Locate the cell with the specified text and output its [X, Y] center coordinate. 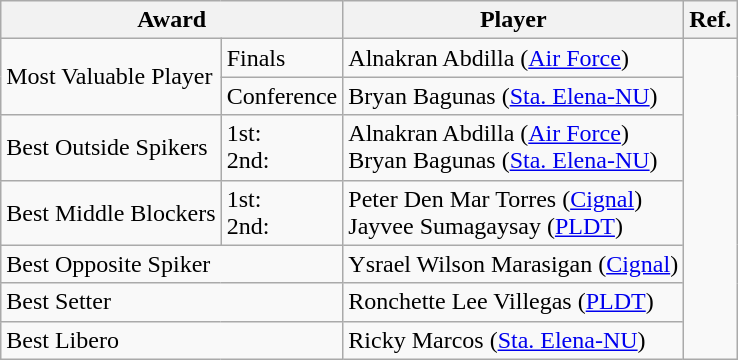
Finals [282, 58]
Best Setter [172, 302]
Player [514, 20]
Ricky Marcos (Sta. Elena-NU) [514, 340]
Best Middle Blockers [111, 212]
Bryan Bagunas (Sta. Elena-NU) [514, 96]
Peter Den Mar Torres (Cignal)Jayvee Sumagaysay (PLDT) [514, 212]
Ref. [710, 20]
Most Valuable Player [111, 77]
Best Outside Spikers [111, 148]
Conference [282, 96]
Ysrael Wilson Marasigan (Cignal) [514, 264]
Alnakran Abdilla (Air Force)Bryan Bagunas (Sta. Elena-NU) [514, 148]
Best Opposite Spiker [172, 264]
Best Libero [172, 340]
Alnakran Abdilla (Air Force) [514, 58]
Ronchette Lee Villegas (PLDT) [514, 302]
Award [172, 20]
